Provide the (X, Y) coordinate of the cell's center where the given text is located.  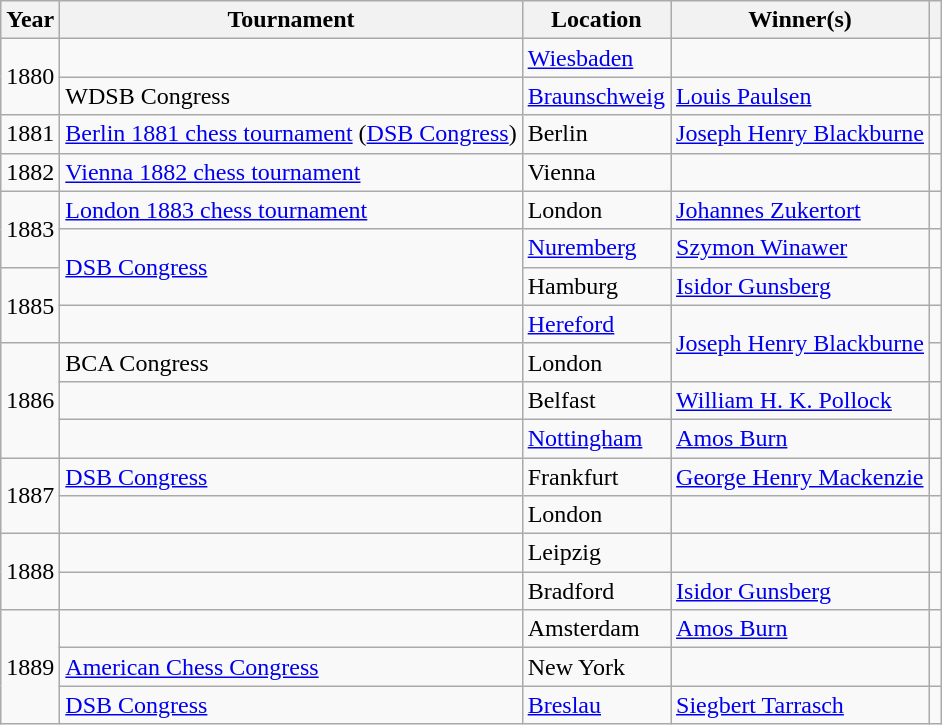
Amsterdam (596, 629)
George Henry Mackenzie (800, 477)
London 1883 chess tournament (291, 210)
Wiesbaden (596, 58)
American Chess Congress (291, 667)
Winner(s) (800, 20)
1881 (30, 134)
Berlin (596, 134)
Hamburg (596, 286)
Vienna (596, 172)
Bradford (596, 591)
Nottingham (596, 438)
Johannes Zukertort (800, 210)
1880 (30, 77)
1886 (30, 400)
Belfast (596, 400)
WDSB Congress (291, 96)
Siegbert Tarrasch (800, 705)
New York (596, 667)
Berlin 1881 chess tournament (DSB Congress) (291, 134)
BCA Congress (291, 362)
Tournament (291, 20)
William H. K. Pollock (800, 400)
Location (596, 20)
1885 (30, 305)
Leipzig (596, 553)
1889 (30, 667)
Hereford (596, 324)
Louis Paulsen (800, 96)
1888 (30, 572)
Breslau (596, 705)
Nuremberg (596, 248)
Frankfurt (596, 477)
1883 (30, 229)
Year (30, 20)
Vienna 1882 chess tournament (291, 172)
Braunschweig (596, 96)
1882 (30, 172)
1887 (30, 496)
Szymon Winawer (800, 248)
